For the text-containing cell, return its midpoint in [X, Y] coordinate format. 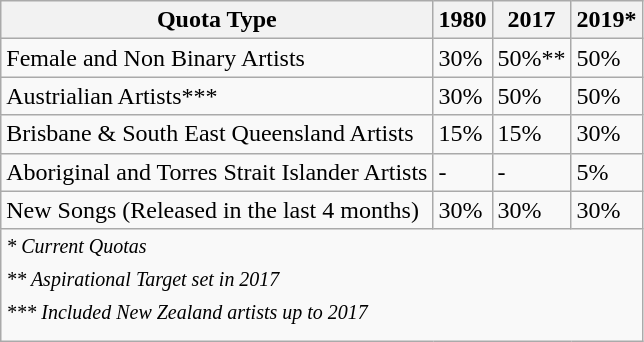
* Current Quotas** Aspirational Target set in 2017*** Included New Zealand artists up to 2017 [322, 285]
Quota Type [217, 20]
2019* [606, 20]
5% [606, 172]
Brisbane & South East Queensland Artists [217, 134]
50%** [532, 58]
Aboriginal and Torres Strait Islander Artists [217, 172]
2017 [532, 20]
1980 [462, 20]
Austrialian Artists*** [217, 96]
New Songs (Released in the last 4 months) [217, 210]
Female and Non Binary Artists [217, 58]
